Determine the [X, Y] coordinate at the center of the cell enclosing the given text.  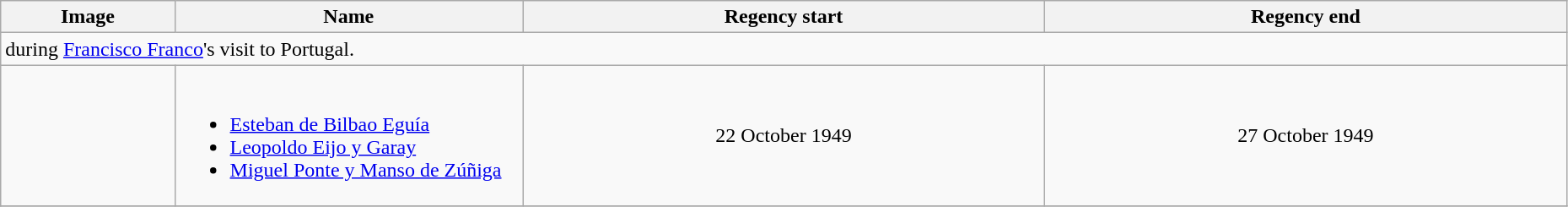
27 October 1949 [1306, 135]
during Francisco Franco's visit to Portugal. [784, 49]
Name [349, 17]
Image [88, 17]
Regency start [784, 17]
Regency end [1306, 17]
Esteban de Bilbao EguíaLeopoldo Eijo y GarayMiguel Ponte y Manso de Zúñiga [349, 135]
22 October 1949 [784, 135]
